Output the (X, Y) coordinate of the center of the cell containing the given text.  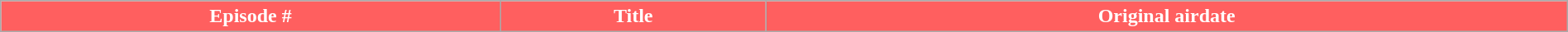
Original airdate (1166, 16)
Episode # (251, 16)
Title (633, 16)
